From the cell containing the given text, extract its center point as (x, y) coordinate. 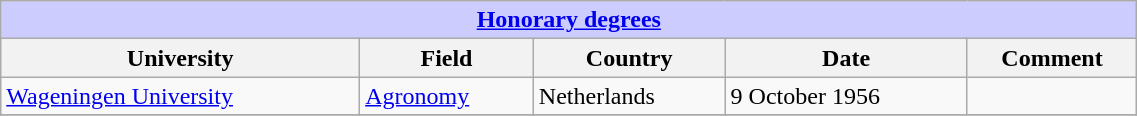
Field (447, 58)
Date (846, 58)
Comment (1052, 58)
Agronomy (447, 96)
9 October 1956 (846, 96)
Honorary degrees (569, 20)
Country (629, 58)
Wageningen University (180, 96)
Netherlands (629, 96)
University (180, 58)
